Pinpoint the cell where the given text exists, returning its [X, Y] midpoint coordinate. 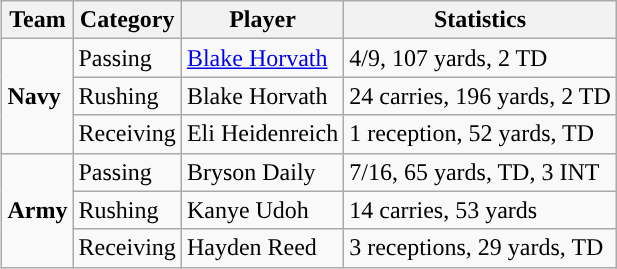
24 carries, 196 yards, 2 TD [480, 96]
Kanye Udoh [262, 210]
4/9, 107 yards, 2 TD [480, 58]
3 receptions, 29 yards, TD [480, 248]
Bryson Daily [262, 172]
1 reception, 52 yards, TD [480, 134]
Statistics [480, 20]
Navy [38, 96]
7/16, 65 yards, TD, 3 INT [480, 172]
Player [262, 20]
Hayden Reed [262, 248]
14 carries, 53 yards [480, 210]
Eli Heidenreich [262, 134]
Team [38, 20]
Category [127, 20]
Army [38, 210]
